Provide the (X, Y) coordinate of the cell's center where the given text is located.  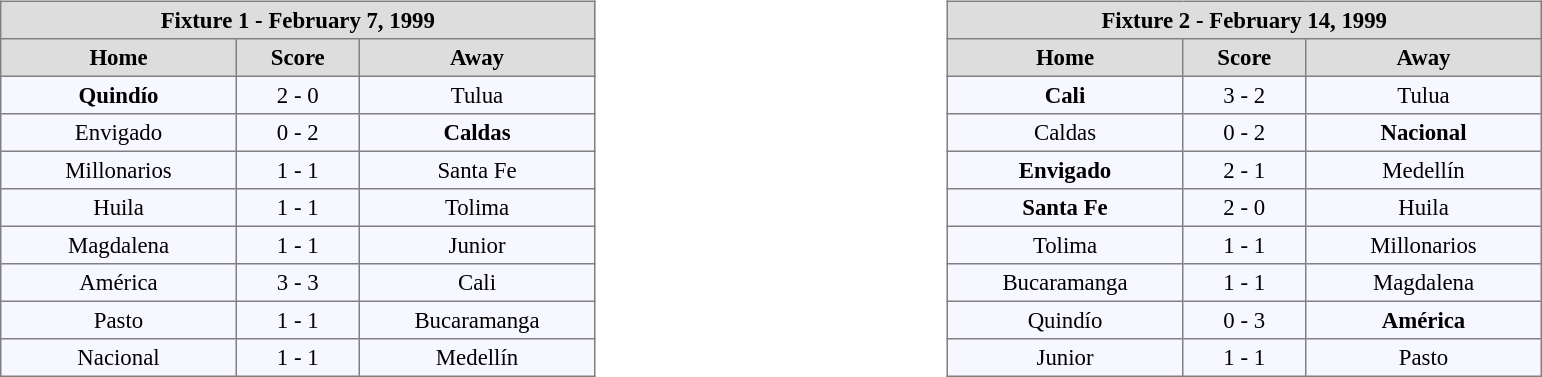
Fixture 2 - February 14, 1999 (1244, 20)
Fixture 1 - February 7, 1999 (298, 20)
0 - 3 (1244, 320)
3 - 3 (298, 283)
3 - 2 (1244, 95)
2 - 1 (1244, 170)
